Locate the cell with the specified text and output its [x, y] center coordinate. 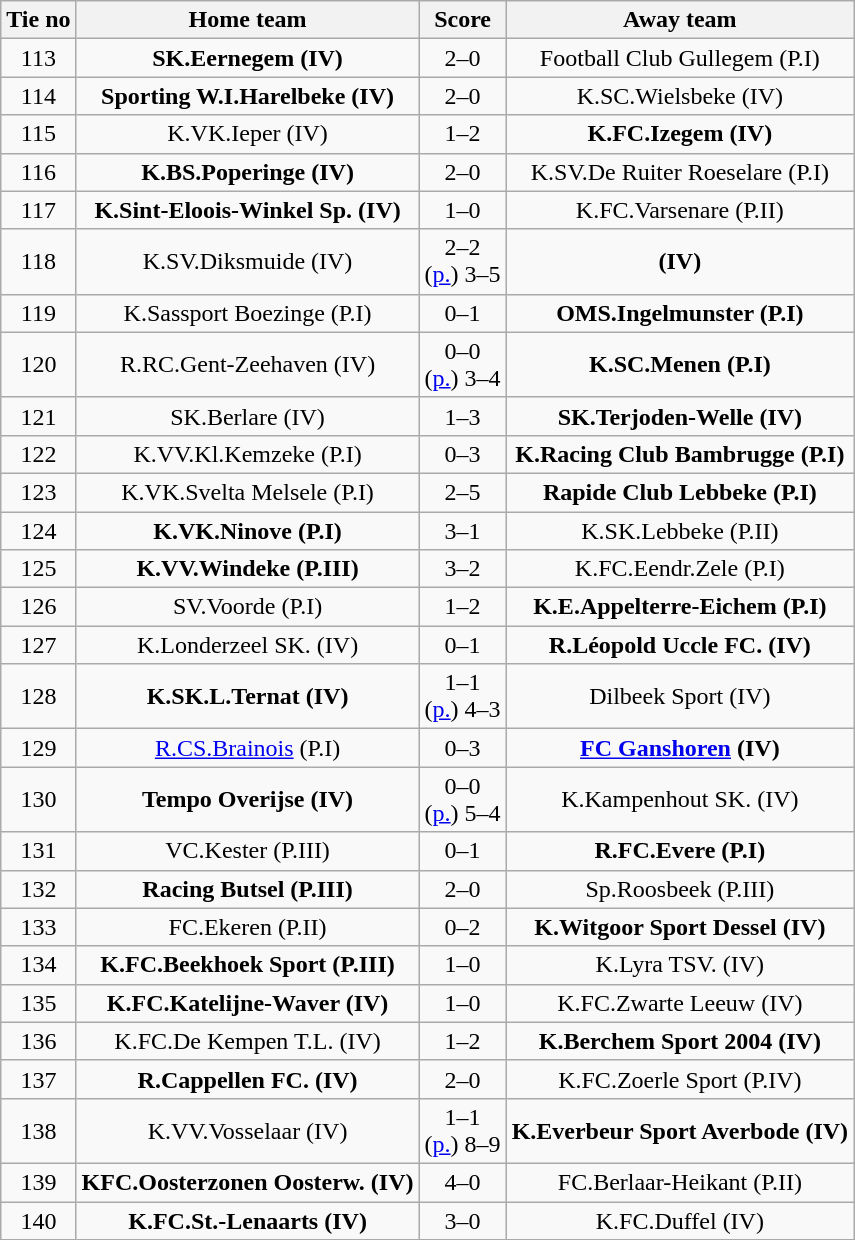
K.FC.Izegem (IV) [680, 134]
SK.Berlare (IV) [248, 416]
1–1(p.) 8–9 [462, 1130]
K.SV.De Ruiter Roeselare (P.I) [680, 172]
K.FC.Zwarte Leeuw (IV) [680, 1003]
Rapide Club Lebbeke (P.I) [680, 492]
K.Londerzeel SK. (IV) [248, 645]
K.SK.L.Ternat (IV) [248, 696]
117 [38, 210]
3–2 [462, 569]
SK.Terjoden-Welle (IV) [680, 416]
Away team [680, 20]
K.VK.Ninove (P.I) [248, 531]
4–0 [462, 1182]
140 [38, 1221]
123 [38, 492]
1–1(p.) 4–3 [462, 696]
K.FC.Duffel (IV) [680, 1221]
K.VK.Ieper (IV) [248, 134]
K.E.Appelterre-Eichem (P.I) [680, 607]
118 [38, 262]
Tie no [38, 20]
114 [38, 96]
0–0(p.) 5–4 [462, 800]
126 [38, 607]
K.VV.Kl.Kemzeke (P.I) [248, 454]
138 [38, 1130]
K.SV.Diksmuide (IV) [248, 262]
139 [38, 1182]
0–2 [462, 927]
OMS.Ingelmunster (P.I) [680, 313]
K.SC.Wielsbeke (IV) [680, 96]
121 [38, 416]
K.Kampenhout SK. (IV) [680, 800]
Home team [248, 20]
Sporting W.I.Harelbeke (IV) [248, 96]
K.FC.St.-Lenaarts (IV) [248, 1221]
SV.Voorde (P.I) [248, 607]
113 [38, 58]
K.SC.Menen (P.I) [680, 364]
(IV) [680, 262]
135 [38, 1003]
131 [38, 851]
K.VK.Svelta Melsele (P.I) [248, 492]
FC Ganshoren (IV) [680, 748]
R.RC.Gent-Zeehaven (IV) [248, 364]
R.Léopold Uccle FC. (IV) [680, 645]
K.Sint-Eloois-Winkel Sp. (IV) [248, 210]
125 [38, 569]
K.FC.Katelijne-Waver (IV) [248, 1003]
122 [38, 454]
2–5 [462, 492]
FC.Ekeren (P.II) [248, 927]
K.VV.Vosselaar (IV) [248, 1130]
130 [38, 800]
KFC.Oosterzonen Oosterw. (IV) [248, 1182]
1–3 [462, 416]
127 [38, 645]
VC.Kester (P.III) [248, 851]
Racing Butsel (P.III) [248, 889]
Sp.Roosbeek (P.III) [680, 889]
K.Berchem Sport 2004 (IV) [680, 1041]
136 [38, 1041]
Score [462, 20]
Football Club Gullegem (P.I) [680, 58]
K.FC.Eendr.Zele (P.I) [680, 569]
K.VV.Windeke (P.III) [248, 569]
K.Sassport Boezinge (P.I) [248, 313]
0–0(p.) 3–4 [462, 364]
116 [38, 172]
119 [38, 313]
K.Witgoor Sport Dessel (IV) [680, 927]
3–1 [462, 531]
R.CS.Brainois (P.I) [248, 748]
2–2(p.) 3–5 [462, 262]
K.Lyra TSV. (IV) [680, 965]
129 [38, 748]
Dilbeek Sport (IV) [680, 696]
124 [38, 531]
128 [38, 696]
K.FC.Zoerle Sport (P.IV) [680, 1079]
K.BS.Poperinge (IV) [248, 172]
3–0 [462, 1221]
134 [38, 965]
K.FC.De Kempen T.L. (IV) [248, 1041]
Tempo Overijse (IV) [248, 800]
R.FC.Evere (P.I) [680, 851]
R.Cappellen FC. (IV) [248, 1079]
K.Racing Club Bambrugge (P.I) [680, 454]
K.SK.Lebbeke (P.II) [680, 531]
115 [38, 134]
137 [38, 1079]
K.Everbeur Sport Averbode (IV) [680, 1130]
133 [38, 927]
132 [38, 889]
120 [38, 364]
K.FC.Varsenare (P.II) [680, 210]
K.FC.Beekhoek Sport (P.III) [248, 965]
SK.Eernegem (IV) [248, 58]
FC.Berlaar-Heikant (P.II) [680, 1182]
